From the cell containing the given text, extract its center point as (X, Y) coordinate. 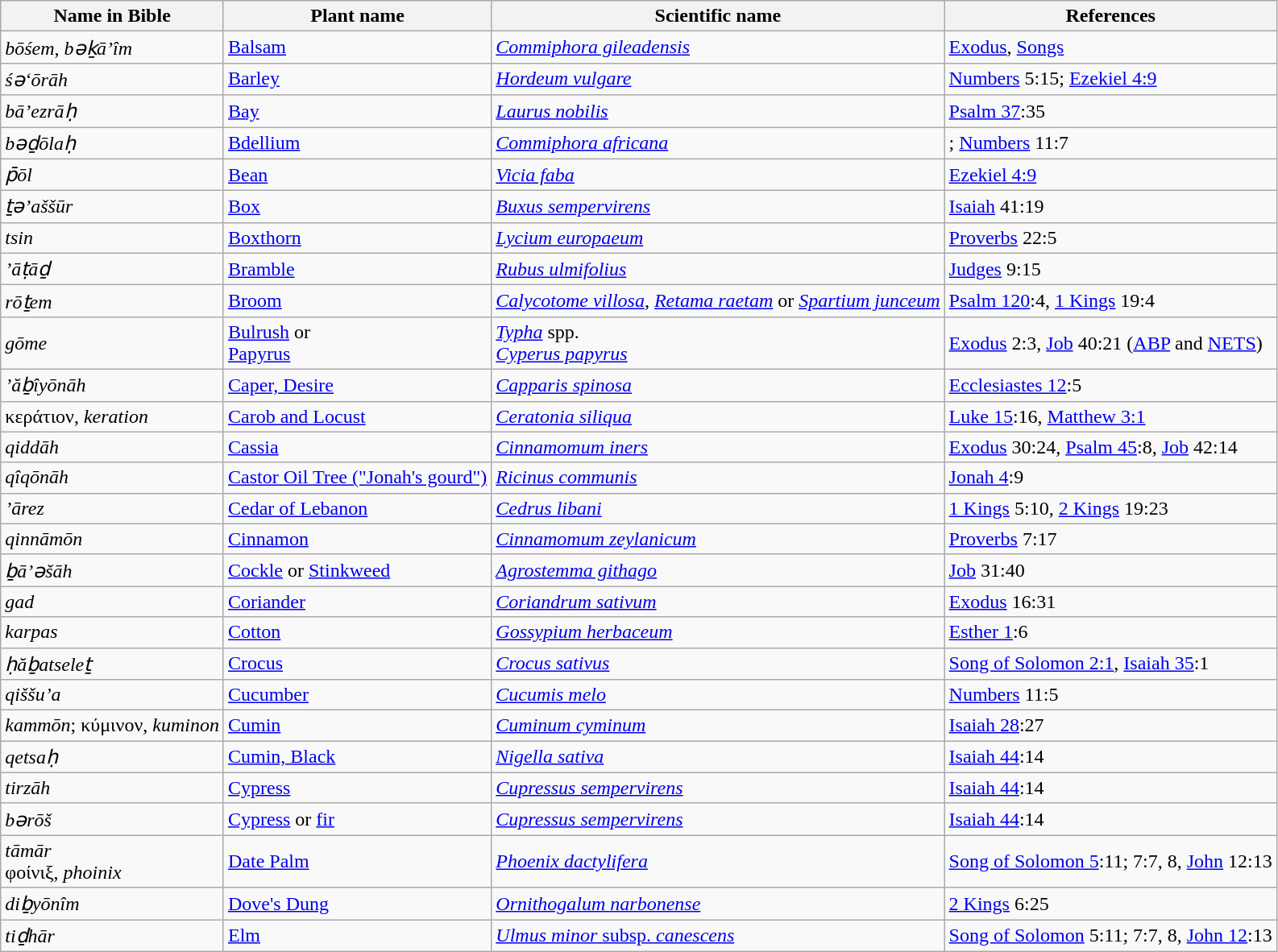
Barley (357, 79)
Ricinus communis (718, 478)
Cypress (357, 788)
Dove's Dung (357, 904)
bā’ezrāḥ (113, 111)
Bean (357, 175)
Cuminum cyminum (718, 726)
Capparis spinosa (718, 385)
Scientific name (718, 16)
Hordeum vulgare (718, 79)
Cedrus libani (718, 508)
tiḏhār (113, 936)
tirzāh (113, 788)
diḇyōnîm (113, 904)
Ezekiel 4:9 (1110, 175)
śə‘ōrāh (113, 79)
Jonah 4:9 (1110, 478)
Numbers 5:15; Ezekiel 4:9 (1110, 79)
Cotton (357, 632)
Ulmus minor subsp. canescens (718, 936)
; Numbers 11:7 (1110, 143)
tāmārφοίνιξ, phoinix (113, 862)
Numbers 11:5 (1110, 695)
Phoenix dactylifera (718, 862)
Rubus ulmifolius (718, 269)
Ceratonia siliqua (718, 416)
Lycium europaeum (718, 238)
Cucumis melo (718, 695)
p̄ōl (113, 175)
Cockle or Stinkweed (357, 570)
Boxthorn (357, 238)
Balsam (357, 48)
κεράτιον, keration (113, 416)
Luke 15:16, Matthew 3:1 (1110, 416)
Cedar of Lebanon (357, 508)
karpas (113, 632)
Ecclesiastes 12:5 (1110, 385)
gad (113, 602)
Broom (357, 301)
ṯə’aššūr (113, 207)
Cypress or fir (357, 819)
Bdellium (357, 143)
Exodus 2:3, Job 40:21 (ABP and NETS) (1110, 343)
Cinnamon (357, 539)
’āṭāḏ (113, 269)
Calycotome villosa, Retama raetam or Spartium junceum (718, 301)
Cassia (357, 447)
References (1110, 16)
1 Kings 5:10, 2 Kings 19:23 (1110, 508)
Exodus, Songs (1110, 48)
Judges 9:15 (1110, 269)
Coriander (357, 602)
Psalm 37:35 (1110, 111)
’ăḇîyōnāh (113, 385)
Bulrush orPapyrus (357, 343)
Commiphora africana (718, 143)
qiššu’a (113, 695)
Crocus (357, 664)
qetsaḥ (113, 757)
Plant name (357, 16)
bəḏōlaḥ (113, 143)
Bramble (357, 269)
Nigella sativa (718, 757)
2 Kings 6:25 (1110, 904)
Job 31:40 (1110, 570)
Cucumber (357, 695)
qiddāh (113, 447)
Castor Oil Tree ("Jonah's gourd") (357, 478)
Isaiah 28:27 (1110, 726)
Caper, Desire (357, 385)
Coriandrum sativum (718, 602)
tsin (113, 238)
Crocus sativus (718, 664)
Agrostemma githago (718, 570)
Song of Solomon 2:1, Isaiah 35:1 (1110, 664)
Carob and Locust (357, 416)
kammōn; κύμινον, kuminon (113, 726)
rōṯem (113, 301)
Esther 1:6 (1110, 632)
Proverbs 7:17 (1110, 539)
Buxus sempervirens (718, 207)
bərōš (113, 819)
Cinnamomum zeylanicum (718, 539)
Laurus nobilis (718, 111)
bōśem, bəḵā’îm (113, 48)
Commiphora gileadensis (718, 48)
Gossypium herbaceum (718, 632)
Typha spp.Cyperus papyrus (718, 343)
Cinnamomum iners (718, 447)
Vicia faba (718, 175)
Exodus 16:31 (1110, 602)
ḇā’əšāh (113, 570)
Box (357, 207)
Cumin, Black (357, 757)
Ornithogalum narbonense (718, 904)
qîqōnāh (113, 478)
Date Palm (357, 862)
Exodus 30:24, Psalm 45:8, Job 42:14 (1110, 447)
Name in Bible (113, 16)
ḥăḇatseleṯ (113, 664)
Psalm 120:4, 1 Kings 19:4 (1110, 301)
Proverbs 22:5 (1110, 238)
qinnāmōn (113, 539)
’ārez (113, 508)
Isaiah 41:19 (1110, 207)
Elm (357, 936)
gōme (113, 343)
Cumin (357, 726)
Bay (357, 111)
